Return [X, Y] of the center of cell containing provided text 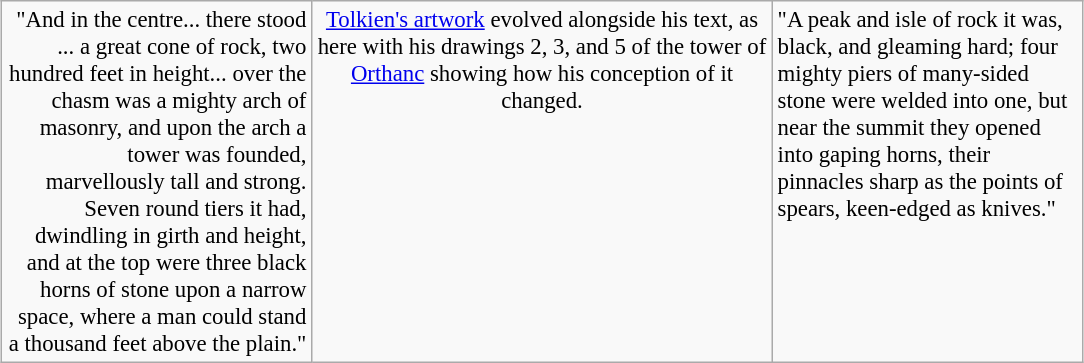
Tolkien's artwork evolved alongside his text, as here with his drawings 2, 3, and 5 of the tower of Orthanc showing how his conception of it changed. [542, 182]
